From the cell containing the given text, extract its center point as [x, y] coordinate. 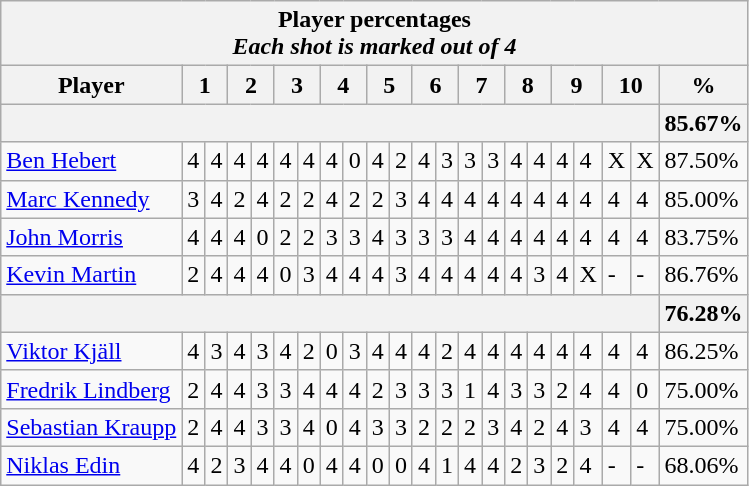
85.67% [704, 123]
Ben Hebert [92, 161]
7 [482, 85]
John Morris [92, 237]
Marc Kennedy [92, 199]
Niklas Edin [92, 465]
Fredrik Lindberg [92, 389]
Kevin Martin [92, 275]
87.50% [704, 161]
8 [528, 85]
10 [630, 85]
85.00% [704, 199]
Sebastian Kraupp [92, 427]
% [704, 85]
6 [435, 85]
5 [389, 85]
68.06% [704, 465]
76.28% [704, 313]
Viktor Kjäll [92, 351]
Player [92, 85]
86.25% [704, 351]
83.75% [704, 237]
86.76% [704, 275]
Player percentages Each shot is marked out of 4 [374, 34]
9 [576, 85]
